From the cell containing the given text, extract its center point as (x, y) coordinate. 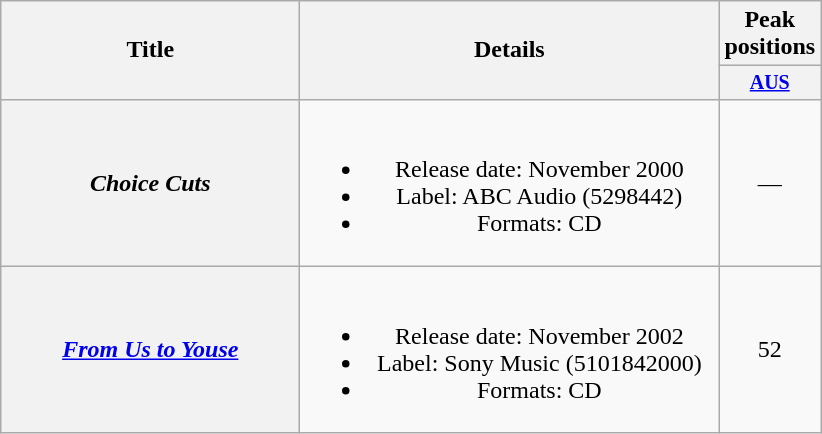
AUS (770, 82)
From Us to Youse (150, 350)
Title (150, 50)
— (770, 182)
Release date: November 2002Label: Sony Music (5101842000)Formats: CD (510, 350)
52 (770, 350)
Peak positions (770, 34)
Details (510, 50)
Release date: November 2000Label: ABC Audio (5298442)Formats: CD (510, 182)
Choice Cuts (150, 182)
